Return (x, y) of the center of cell containing provided text 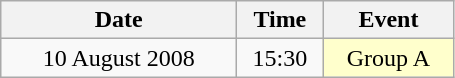
Date (119, 20)
Group A (388, 58)
10 August 2008 (119, 58)
15:30 (280, 58)
Event (388, 20)
Time (280, 20)
